Scan for the cell matching the given text and deliver its [X, Y] coordinate at center. 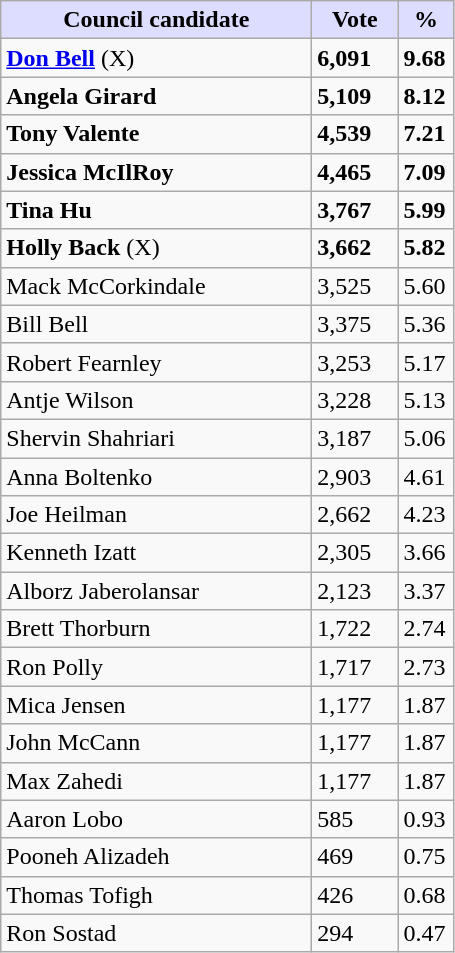
Aaron Lobo [156, 819]
4.23 [426, 515]
Brett Thorburn [156, 629]
8.12 [426, 96]
0.75 [426, 857]
5.99 [426, 210]
3,525 [355, 286]
Council candidate [156, 20]
Mack McCorkindale [156, 286]
5.17 [426, 362]
Joe Heilman [156, 515]
5.36 [426, 324]
3,662 [355, 248]
Alborz Jaberolansar [156, 591]
Vote [355, 20]
3,228 [355, 400]
3.66 [426, 553]
2,662 [355, 515]
4,465 [355, 172]
2.74 [426, 629]
0.93 [426, 819]
3.37 [426, 591]
Bill Bell [156, 324]
Tina Hu [156, 210]
294 [355, 933]
5.06 [426, 438]
6,091 [355, 58]
Jessica McIlRoy [156, 172]
Angela Girard [156, 96]
5,109 [355, 96]
4.61 [426, 477]
Don Bell (X) [156, 58]
5.82 [426, 248]
2,305 [355, 553]
4,539 [355, 134]
0.68 [426, 895]
Thomas Tofigh [156, 895]
2.73 [426, 667]
Tony Valente [156, 134]
1,722 [355, 629]
John McCann [156, 743]
5.13 [426, 400]
3,253 [355, 362]
2,123 [355, 591]
3,187 [355, 438]
5.60 [426, 286]
Pooneh Alizadeh [156, 857]
585 [355, 819]
Robert Fearnley [156, 362]
426 [355, 895]
Kenneth Izatt [156, 553]
2,903 [355, 477]
469 [355, 857]
Ron Polly [156, 667]
Shervin Shahriari [156, 438]
Holly Back (X) [156, 248]
1,717 [355, 667]
Mica Jensen [156, 705]
% [426, 20]
0.47 [426, 933]
Max Zahedi [156, 781]
Ron Sostad [156, 933]
7.21 [426, 134]
7.09 [426, 172]
Antje Wilson [156, 400]
3,767 [355, 210]
3,375 [355, 324]
Anna Boltenko [156, 477]
9.68 [426, 58]
